Find where the given text appears and provide that cell's center as (x, y) coordinate. 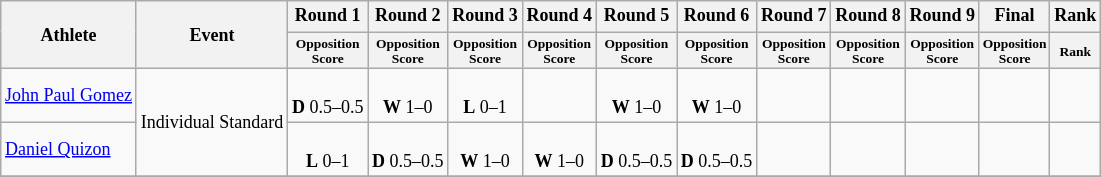
Final (1014, 16)
Individual Standard (212, 122)
Round 9 (942, 16)
Round 2 (408, 16)
Round 5 (636, 16)
Round 7 (794, 16)
Round 1 (328, 16)
Athlete (69, 35)
John Paul Gomez (69, 96)
Daniel Quizon (69, 149)
Round 3 (485, 16)
Round 8 (868, 16)
Round 6 (716, 16)
Round 4 (559, 16)
Event (212, 35)
